For the text-containing cell, return its midpoint in (X, Y) coordinate format. 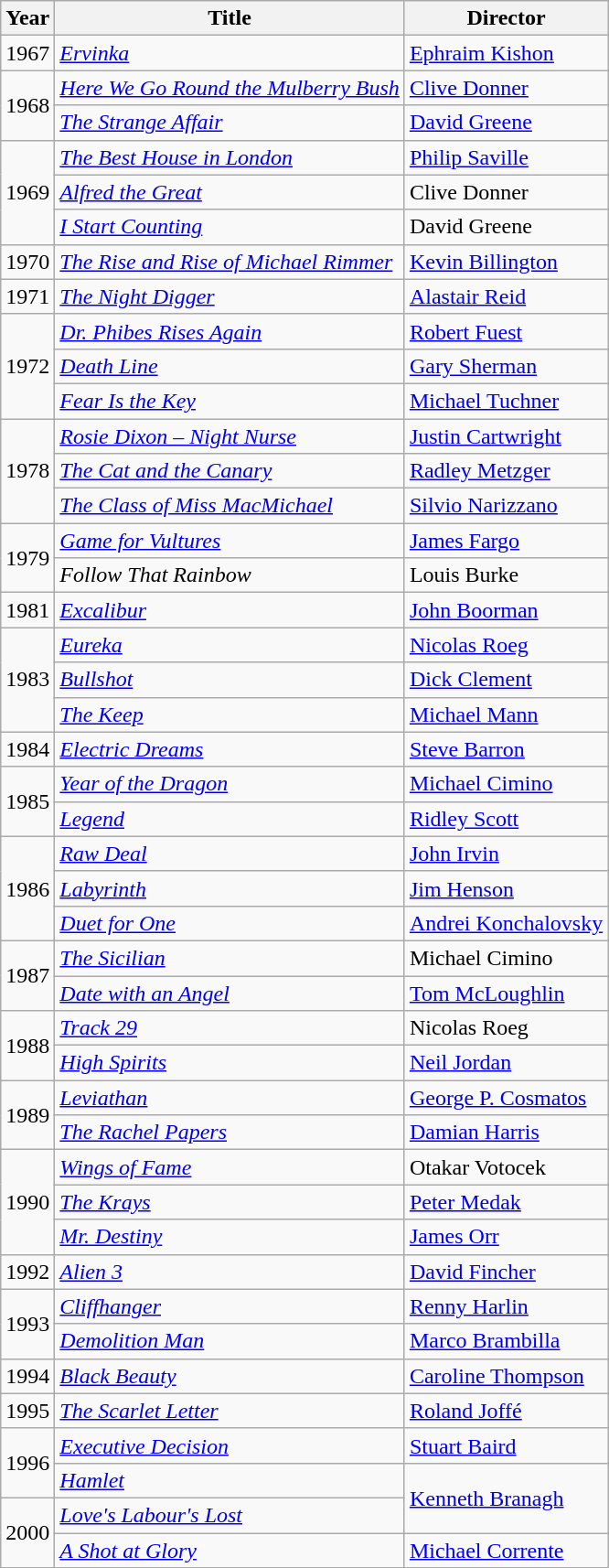
Kenneth Branagh (506, 1498)
John Boorman (506, 610)
The Cat and the Canary (230, 471)
Jim Henson (506, 888)
2000 (27, 1532)
Title (230, 18)
Legend (230, 819)
Death Line (230, 366)
The Strange Affair (230, 123)
Marco Brambilla (506, 1341)
Mr. Destiny (230, 1237)
1983 (27, 680)
Alastair Reid (506, 296)
Michael Tuchner (506, 401)
Damian Harris (506, 1133)
Louis Burke (506, 575)
Cliffhanger (230, 1306)
1972 (27, 366)
George P. Cosmatos (506, 1098)
The Night Digger (230, 296)
1971 (27, 296)
Kevin Billington (506, 262)
1990 (27, 1202)
Peter Medak (506, 1202)
1970 (27, 262)
1985 (27, 801)
1994 (27, 1376)
Here We Go Round the Mulberry Bush (230, 88)
Director (506, 18)
Year (27, 18)
1995 (27, 1411)
Black Beauty (230, 1376)
Excalibur (230, 610)
Raw Deal (230, 854)
Alien 3 (230, 1272)
Dr. Phibes Rises Again (230, 331)
Hamlet (230, 1480)
Michael Mann (506, 714)
Leviathan (230, 1098)
1989 (27, 1115)
1993 (27, 1324)
1986 (27, 888)
1968 (27, 105)
The Best House in London (230, 157)
Game for Vultures (230, 541)
Radley Metzger (506, 471)
Ridley Scott (506, 819)
Fear Is the Key (230, 401)
Gary Sherman (506, 366)
Rosie Dixon – Night Nurse (230, 436)
1979 (27, 558)
Steve Barron (506, 749)
Duet for One (230, 923)
I Start Counting (230, 227)
Dick Clement (506, 680)
The Krays (230, 1202)
The Rachel Papers (230, 1133)
1988 (27, 1046)
1984 (27, 749)
Silvio Narizzano (506, 506)
David Fincher (506, 1272)
The Class of Miss MacMichael (230, 506)
The Scarlet Letter (230, 1411)
High Spirits (230, 1063)
Labyrinth (230, 888)
A Shot at Glory (230, 1551)
Philip Saville (506, 157)
1981 (27, 610)
Alfred the Great (230, 192)
Otakar Votocek (506, 1167)
Eureka (230, 645)
Stuart Baird (506, 1445)
Andrei Konchalovsky (506, 923)
1967 (27, 53)
1969 (27, 192)
Track 29 (230, 1028)
Date with an Angel (230, 993)
Love's Labour's Lost (230, 1515)
Year of the Dragon (230, 784)
Demolition Man (230, 1341)
Tom McLoughlin (506, 993)
The Sicilian (230, 958)
Executive Decision (230, 1445)
Roland Joffé (506, 1411)
Neil Jordan (506, 1063)
Electric Dreams (230, 749)
Renny Harlin (506, 1306)
Caroline Thompson (506, 1376)
Ephraim Kishon (506, 53)
Michael Corrente (506, 1551)
Justin Cartwright (506, 436)
James Orr (506, 1237)
1996 (27, 1463)
John Irvin (506, 854)
1978 (27, 471)
James Fargo (506, 541)
The Keep (230, 714)
Robert Fuest (506, 331)
Ervinka (230, 53)
Bullshot (230, 680)
1992 (27, 1272)
The Rise and Rise of Michael Rimmer (230, 262)
1987 (27, 975)
Wings of Fame (230, 1167)
Follow That Rainbow (230, 575)
